Provide the [X, Y] coordinate of the cell's center where the given text is located.  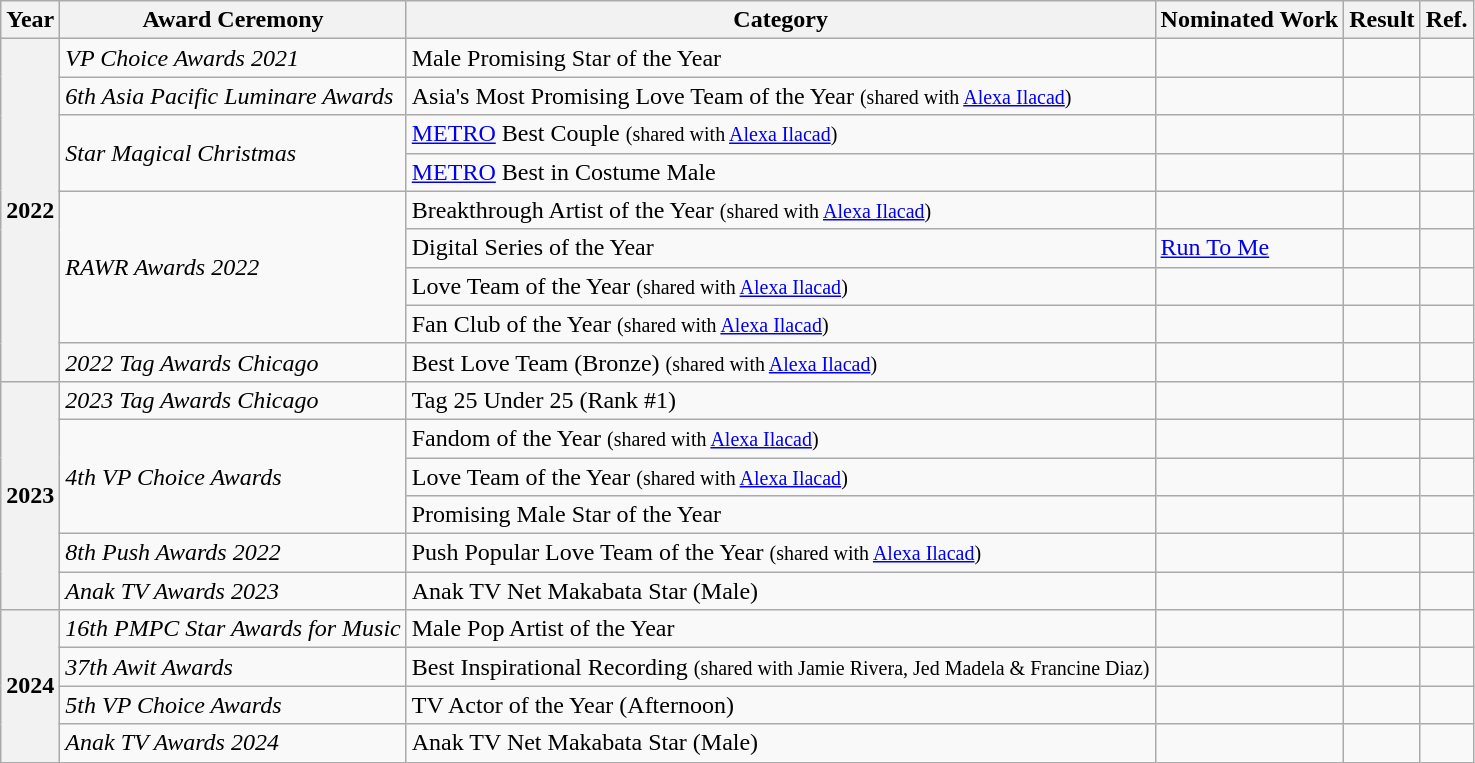
5th VP Choice Awards [233, 705]
TV Actor of the Year (Afternoon) [780, 705]
2022 Tag Awards Chicago [233, 362]
2023 Tag Awards Chicago [233, 400]
Promising Male Star of the Year [780, 515]
Nominated Work [1250, 20]
Male Pop Artist of the Year [780, 629]
Push Popular Love Team of the Year (shared with Alexa Ilacad) [780, 553]
Male Promising Star of the Year [780, 58]
2023 [30, 495]
Digital Series of the Year [780, 248]
Category [780, 20]
Ref. [1446, 20]
METRO Best in Costume Male [780, 172]
Breakthrough Artist of the Year (shared with Alexa Ilacad) [780, 210]
6th Asia Pacific Luminare Awards [233, 96]
8th Push Awards 2022 [233, 553]
Best Love Team (Bronze) (shared with Alexa Ilacad) [780, 362]
RAWR Awards 2022 [233, 267]
37th Awit Awards [233, 667]
Anak TV Awards 2024 [233, 743]
Run To Me [1250, 248]
Fan Club of the Year (shared with Alexa Ilacad) [780, 324]
Anak TV Awards 2023 [233, 591]
Asia's Most Promising Love Team of the Year (shared with Alexa Ilacad) [780, 96]
2024 [30, 686]
Year [30, 20]
2022 [30, 210]
Best Inspirational Recording (shared with Jamie Rivera, Jed Madela & Francine Diaz) [780, 667]
Star Magical Christmas [233, 153]
16th PMPC Star Awards for Music [233, 629]
Tag 25 Under 25 (Rank #1) [780, 400]
Award Ceremony [233, 20]
Fandom of the Year (shared with Alexa Ilacad) [780, 438]
VP Choice Awards 2021 [233, 58]
Result [1382, 20]
4th VP Choice Awards [233, 476]
METRO Best Couple (shared with Alexa Ilacad) [780, 134]
